Locate the cell with the specified text and output its (x, y) center coordinate. 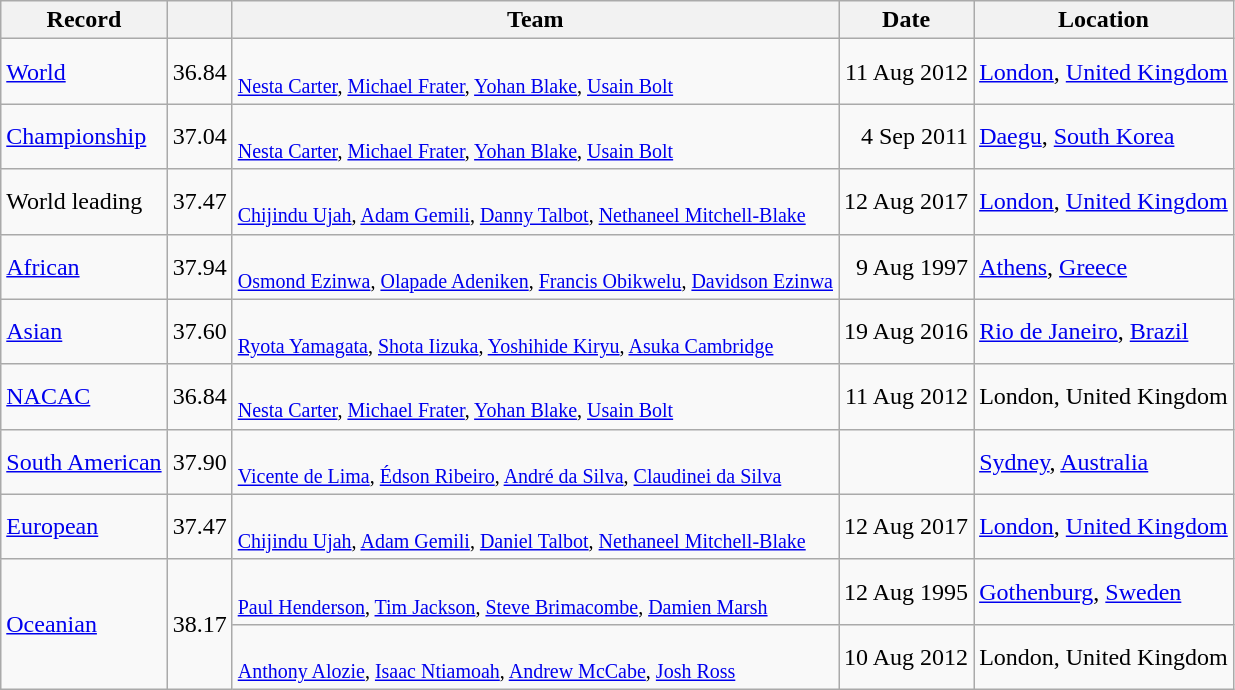
Sydney, Australia (1104, 462)
Ryota Yamagata, Shota Iizuka, Yoshihide Kiryu, Asuka Cambridge (535, 332)
Location (1104, 20)
NACAC (84, 396)
World leading (84, 202)
9 Aug 1997 (906, 266)
African (84, 266)
Record (84, 20)
37.94 (200, 266)
10 Aug 2012 (906, 656)
Chijindu Ujah, Adam Gemili, Danny Talbot, Nethaneel Mitchell-Blake (535, 202)
Anthony Alozie, Isaac Ntiamoah, Andrew McCabe, Josh Ross (535, 656)
Oceanian (84, 624)
Daegu, South Korea (1104, 136)
Team (535, 20)
Vicente de Lima, Édson Ribeiro, André da Silva, Claudinei da Silva (535, 462)
4 Sep 2011 (906, 136)
38.17 (200, 624)
19 Aug 2016 (906, 332)
37.90 (200, 462)
12 Aug 1995 (906, 592)
Gothenburg, Sweden (1104, 592)
Paul Henderson, Tim Jackson, Steve Brimacombe, Damien Marsh (535, 592)
Athens, Greece (1104, 266)
World (84, 72)
Osmond Ezinwa, Olapade Adeniken, Francis Obikwelu, Davidson Ezinwa (535, 266)
37.04 (200, 136)
37.60 (200, 332)
Date (906, 20)
Rio de Janeiro, Brazil (1104, 332)
South American (84, 462)
Chijindu Ujah, Adam Gemili, Daniel Talbot, Nethaneel Mitchell-Blake (535, 526)
Championship (84, 136)
Asian (84, 332)
European (84, 526)
